Provide the [X, Y] coordinate of the cell's center where the given text is located.  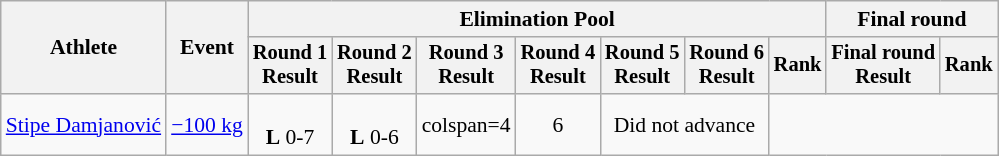
Elimination Pool [538, 19]
Round 2Result [374, 66]
Final round [912, 19]
Round 1Result [290, 66]
L 0-6 [374, 124]
Did not advance [684, 124]
−100 kg [207, 124]
Round 5Result [642, 66]
Event [207, 48]
colspan=4 [466, 124]
Round 6Result [726, 66]
Final roundResult [883, 66]
Stipe Damjanović [84, 124]
Round 4Result [558, 66]
Round 3Result [466, 66]
L 0-7 [290, 124]
6 [558, 124]
Athlete [84, 48]
